Detect which cell encompasses the target text, then output its (x, y) center coordinate. 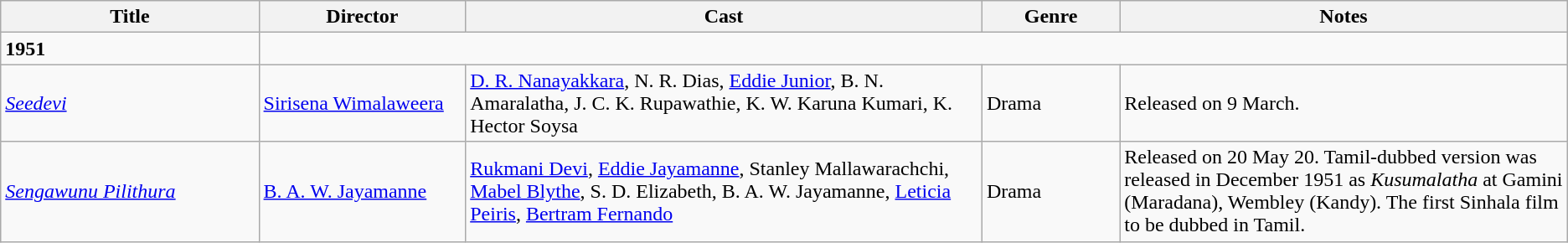
Seedevi (130, 103)
Sirisena Wimalaweera (362, 103)
Title (130, 17)
B. A. W. Jayamanne (362, 191)
Director (362, 17)
Released on 9 March. (1344, 103)
1951 (130, 49)
Notes (1344, 17)
Rukmani Devi, Eddie Jayamanne, Stanley Mallawarachchi, Mabel Blythe, S. D. Elizabeth, B. A. W. Jayamanne, Leticia Peiris, Bertram Fernando (724, 191)
Cast (724, 17)
Sengawunu Pilithura (130, 191)
D. R. Nanayakkara, N. R. Dias, Eddie Junior, B. N. Amaralatha, J. C. K. Rupawathie, K. W. Karuna Kumari, K. Hector Soysa (724, 103)
Genre (1050, 17)
